Capture the cell that displays the provided text and extract its [x, y] central coordinate. 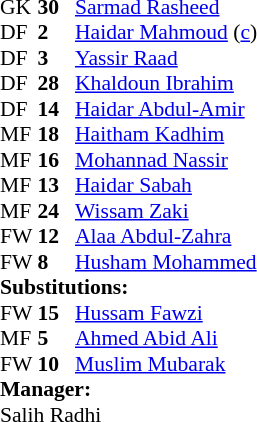
16 [57, 160]
10 [57, 364]
Hussam Fawzi [166, 313]
Mohannad Nassir [166, 160]
Haidar Sabah [166, 185]
14 [57, 109]
24 [57, 211]
Yassir Raad [166, 58]
Manager: [128, 389]
2 [57, 33]
15 [57, 313]
Haidar Mahmoud (c) [166, 33]
Muslim Mubarak [166, 364]
12 [57, 237]
Alaa Abdul-Zahra [166, 237]
13 [57, 185]
Wissam Zaki [166, 211]
Khaldoun Ibrahim [166, 83]
8 [57, 262]
Substitutions: [128, 287]
Husham Mohammed [166, 262]
28 [57, 83]
5 [57, 339]
3 [57, 58]
Haidar Abdul-Amir [166, 109]
Ahmed Abid Ali [166, 339]
Haitham Kadhim [166, 135]
18 [57, 135]
